Return (x, y) of the center of cell containing provided text 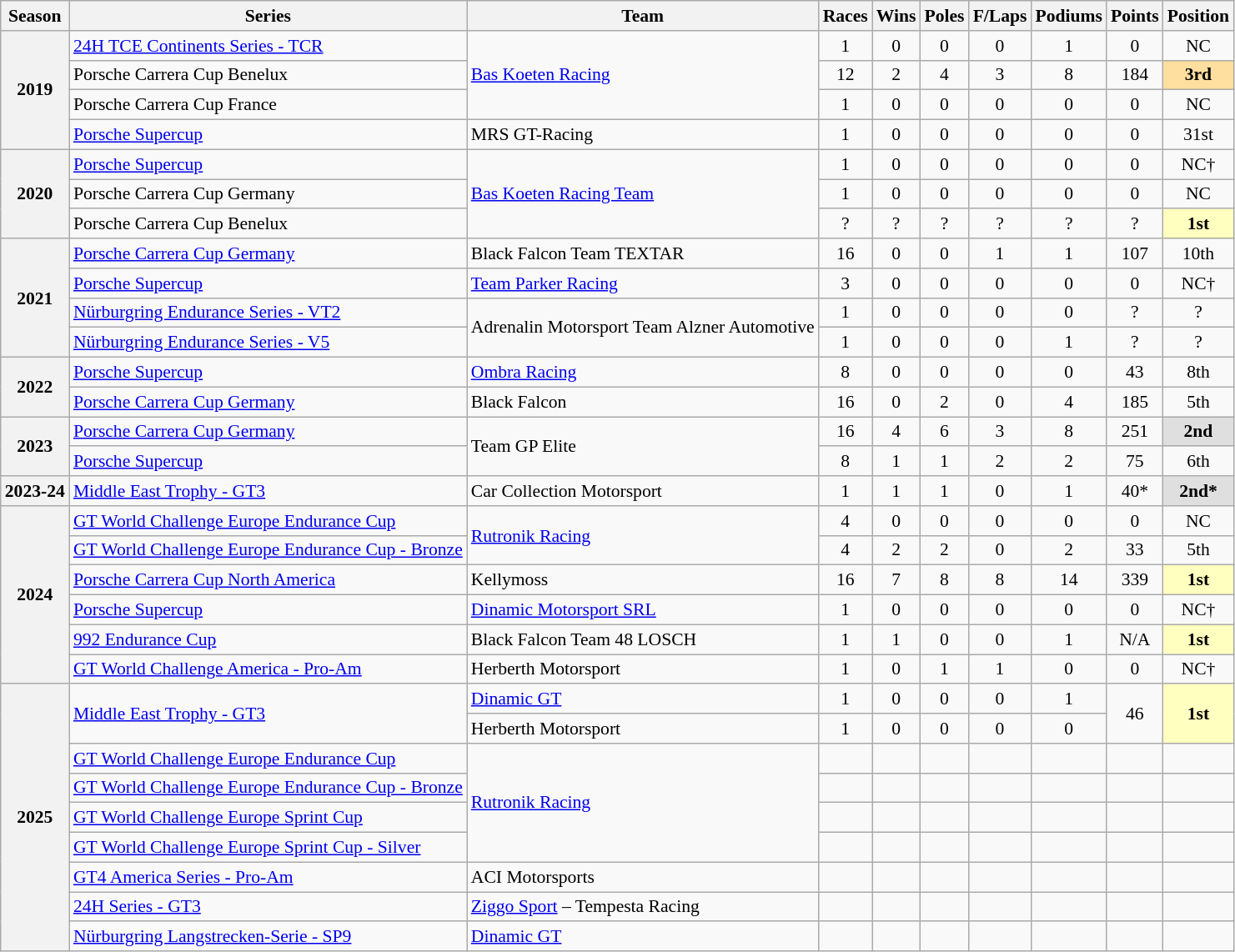
ACI Motorsports (643, 877)
2019 (35, 90)
Dinamic Motorsport SRL (643, 610)
185 (1135, 402)
2nd* (1198, 491)
2023 (35, 447)
Poles (944, 16)
Series (269, 16)
Podiums (1069, 16)
Black Falcon Team TEXTAR (643, 253)
6 (944, 432)
Ombra Racing (643, 373)
2021 (35, 298)
Team (643, 16)
GT World Challenge Europe Sprint Cup (269, 818)
GT4 America Series - Pro-Am (269, 877)
Wins (896, 16)
107 (1135, 253)
3rd (1198, 75)
2nd (1198, 432)
Races (846, 16)
992 Endurance Cup (269, 639)
7 (896, 580)
2025 (35, 819)
Nürburgring Endurance Series - V5 (269, 343)
339 (1135, 580)
46 (1135, 714)
Ziggo Sport – Tempesta Racing (643, 907)
8th (1198, 373)
Porsche Carrera Cup North America (269, 580)
Season (35, 16)
14 (1069, 580)
Bas Koeten Racing Team (643, 193)
Adrenalin Motorsport Team Alzner Automotive (643, 327)
40* (1135, 491)
Points (1135, 16)
Team Parker Racing (643, 283)
Porsche Carrera Cup France (269, 105)
MRS GT-Racing (643, 135)
F/Laps (1001, 16)
2023-24 (35, 491)
2020 (35, 193)
Bas Koeten Racing (643, 75)
Position (1198, 16)
24H Series - GT3 (269, 907)
Team GP Elite (643, 447)
2024 (35, 595)
6th (1198, 462)
33 (1135, 550)
Black Falcon Team 48 LOSCH (643, 639)
12 (846, 75)
Nürburgring Endurance Series - VT2 (269, 313)
N/A (1135, 639)
43 (1135, 373)
2022 (35, 387)
Nürburgring Langstrecken-Serie - SP9 (269, 937)
GT World Challenge America - Pro-Am (269, 669)
75 (1135, 462)
10th (1198, 253)
251 (1135, 432)
Kellymoss (643, 580)
Car Collection Motorsport (643, 491)
GT World Challenge Europe Sprint Cup - Silver (269, 848)
Black Falcon (643, 402)
31st (1198, 135)
184 (1135, 75)
24H TCE Continents Series - TCR (269, 46)
